From the cell containing the given text, extract its center point as [X, Y] coordinate. 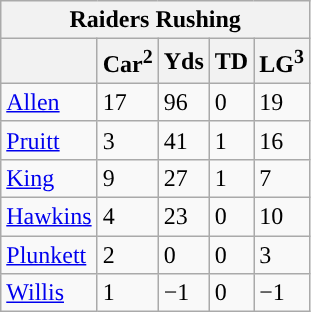
23 [184, 217]
16 [282, 140]
Car2 [128, 62]
19 [282, 102]
41 [184, 140]
Raiders Rushing [156, 20]
TD [231, 62]
2 [128, 255]
4 [128, 217]
7 [282, 178]
LG3 [282, 62]
Yds [184, 62]
9 [128, 178]
Willis [49, 293]
King [49, 178]
Pruitt [49, 140]
96 [184, 102]
10 [282, 217]
27 [184, 178]
Hawkins [49, 217]
17 [128, 102]
Plunkett [49, 255]
Allen [49, 102]
